From the cell containing the given text, extract its center point as [x, y] coordinate. 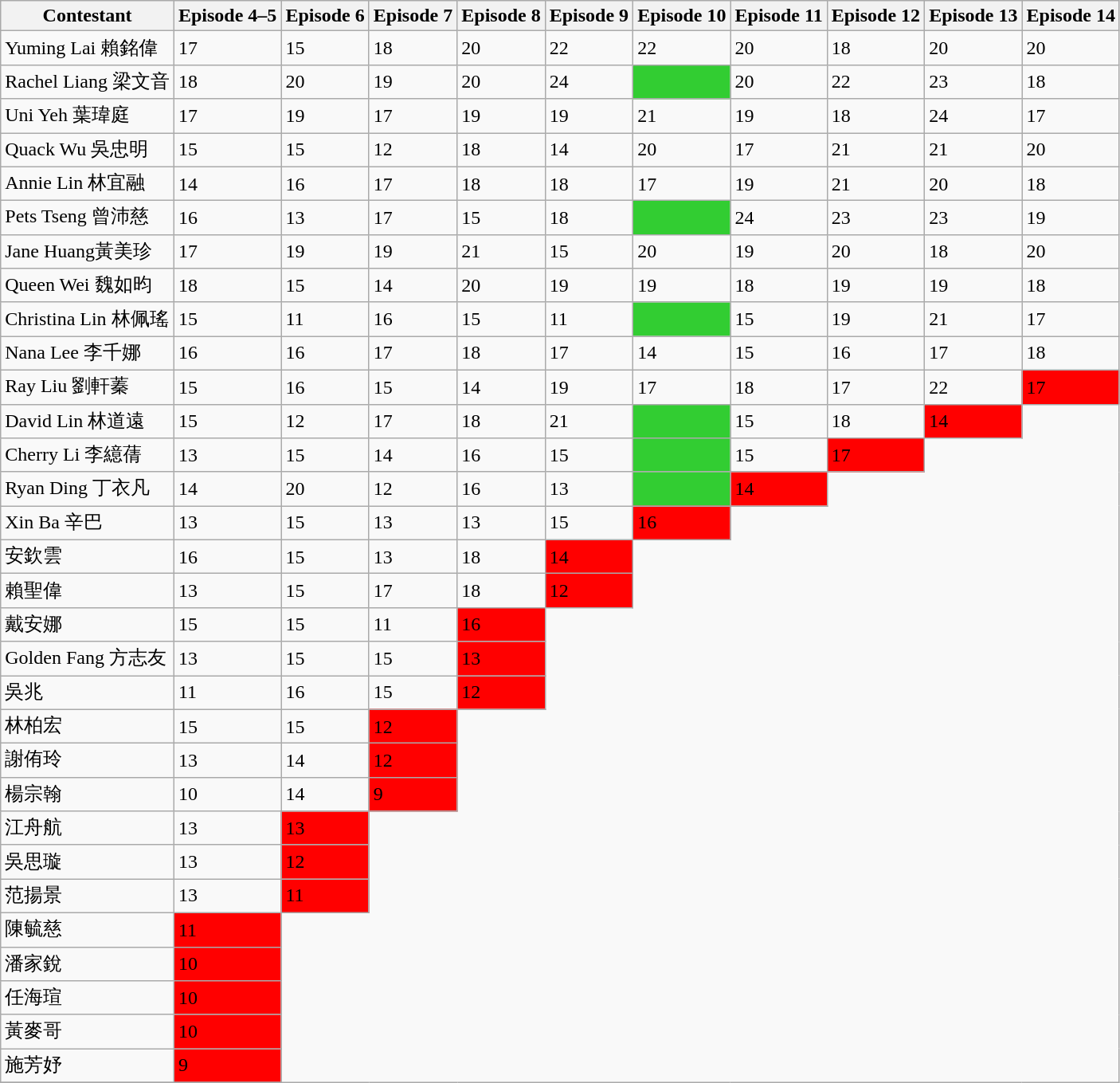
戴安娜 [88, 625]
Rachel Liang 梁文音 [88, 81]
Uni Yeh 葉瑋庭 [88, 116]
施芳妤 [88, 1066]
吳兆 [88, 693]
安欽雲 [88, 556]
Jane Huang黃美珍 [88, 252]
林柏宏 [88, 727]
Ryan Ding 丁衣凡 [88, 489]
Golden Fang 方志友 [88, 658]
Pets Tseng 曾沛慈 [88, 218]
Episode 9 [589, 16]
Episode 8 [501, 16]
Nana Lee 李千娜 [88, 354]
Episode 6 [325, 16]
潘家銳 [88, 964]
Contestant [88, 16]
范揚景 [88, 896]
Episode 13 [973, 16]
Ray Liu 劉軒蓁 [88, 387]
賴聖偉 [88, 591]
Episode 10 [682, 16]
Queen Wei 魏如昀 [88, 285]
Quack Wu 吳忠明 [88, 150]
任海瑄 [88, 998]
Christina Lin 林佩瑤 [88, 319]
Xin Ba 辛巴 [88, 523]
黃麥哥 [88, 1031]
Cherry Li 李繶蒨 [88, 456]
Episode 14 [1071, 16]
Annie Lin 林宜融 [88, 183]
陳毓慈 [88, 929]
Episode 7 [413, 16]
Episode 12 [875, 16]
Episode 11 [779, 16]
David Lin 林道遠 [88, 421]
Yuming Lai 賴銘偉 [88, 48]
謝侑玲 [88, 760]
江舟航 [88, 829]
楊宗翰 [88, 794]
吳思璇 [88, 862]
Episode 4–5 [227, 16]
